Identify which cell holds the provided text, then report its [x, y] central coordinate. 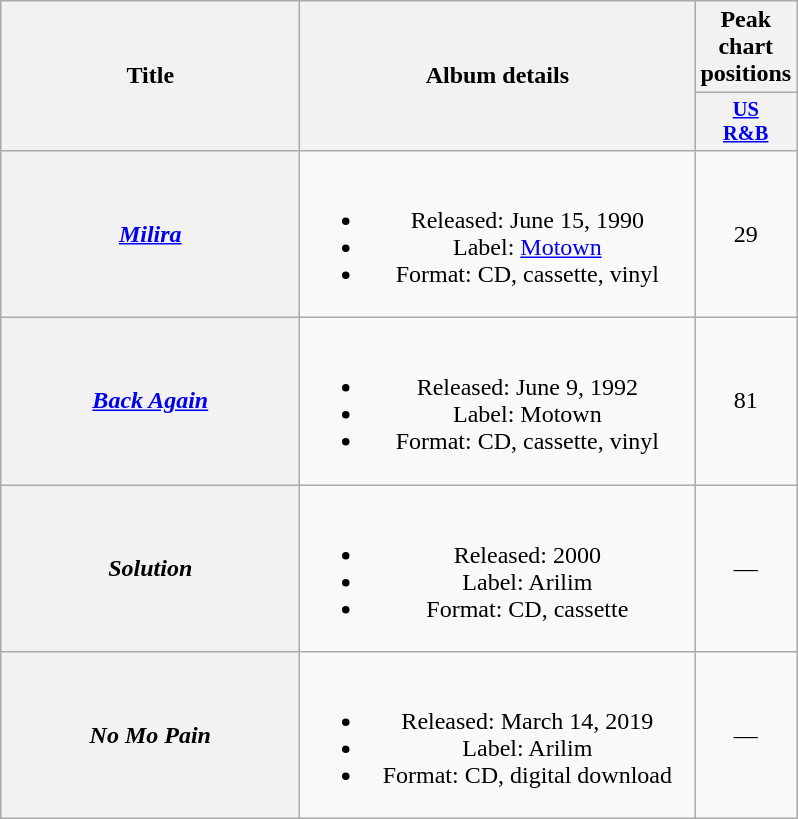
Title [150, 76]
USR&B [746, 122]
81 [746, 402]
Released: 2000Label: ArilimFormat: CD, cassette [498, 568]
Album details [498, 76]
Milira [150, 234]
Solution [150, 568]
29 [746, 234]
Released: June 15, 1990Label: MotownFormat: CD, cassette, vinyl [498, 234]
Back Again [150, 402]
Released: March 14, 2019Label: ArilimFormat: CD, digital download [498, 736]
No Mo Pain [150, 736]
Peak chart positions [746, 47]
Released: June 9, 1992Label: MotownFormat: CD, cassette, vinyl [498, 402]
